Determine the (X, Y) coordinate at the center of the cell enclosing the given text.  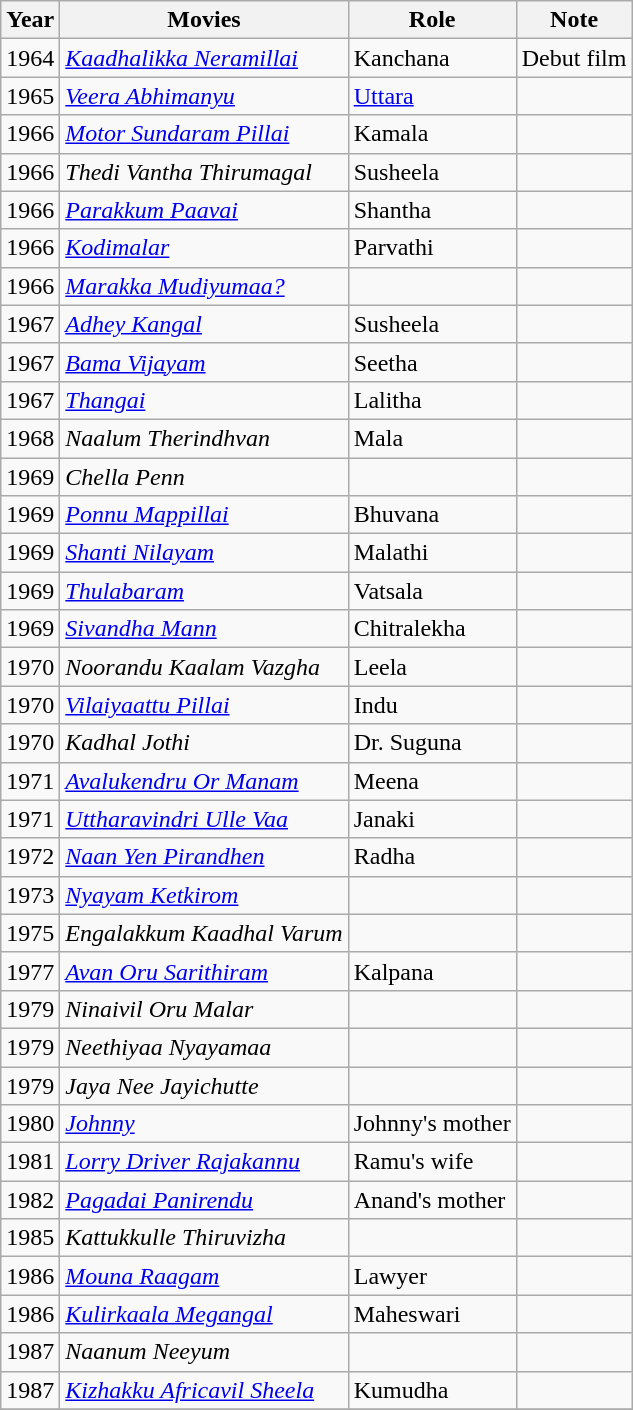
Noorandu Kaalam Vazgha (204, 667)
Johnny's mother (432, 1124)
Debut film (574, 58)
Ponnu Mappillai (204, 515)
Chitralekha (432, 629)
Note (574, 20)
Avan Oru Sarithiram (204, 971)
Neethiyaa Nyayamaa (204, 1047)
Malathi (432, 553)
1982 (30, 1200)
Kodimalar (204, 248)
1981 (30, 1162)
1972 (30, 857)
1964 (30, 58)
1985 (30, 1238)
Seetha (432, 362)
Jaya Nee Jayichutte (204, 1085)
Leela (432, 667)
Dr. Suguna (432, 743)
Pagadai Panirendu (204, 1200)
Ninaivil Oru Malar (204, 1009)
Parvathi (432, 248)
Kaadhalikka Neramillai (204, 58)
Kanchana (432, 58)
Anand's mother (432, 1200)
Vatsala (432, 591)
Uttara (432, 96)
Kattukkulle Thiruvizha (204, 1238)
Maheswari (432, 1314)
Sivandha Mann (204, 629)
Meena (432, 781)
Adhey Kangal (204, 324)
Naalum Therindhvan (204, 438)
Motor Sundaram Pillai (204, 134)
Kamala (432, 134)
Naan Yen Pirandhen (204, 857)
Mala (432, 438)
Thedi Vantha Thirumagal (204, 172)
1965 (30, 96)
Janaki (432, 819)
Shantha (432, 210)
Kalpana (432, 971)
Radha (432, 857)
1973 (30, 895)
Kizhakku Africavil Sheela (204, 1390)
Role (432, 20)
Lawyer (432, 1276)
Thulabaram (204, 591)
Bhuvana (432, 515)
Avalukendru Or Manam (204, 781)
1975 (30, 933)
1977 (30, 971)
Chella Penn (204, 477)
Bama Vijayam (204, 362)
Johnny (204, 1124)
Year (30, 20)
Uttharavindri Ulle Vaa (204, 819)
Veera Abhimanyu (204, 96)
Indu (432, 705)
Engalakkum Kaadhal Varum (204, 933)
Parakkum Paavai (204, 210)
Thangai (204, 400)
1968 (30, 438)
Mouna Raagam (204, 1276)
Kulirkaala Megangal (204, 1314)
1980 (30, 1124)
Kadhal Jothi (204, 743)
Nyayam Ketkirom (204, 895)
Movies (204, 20)
Kumudha (432, 1390)
Marakka Mudiyumaa? (204, 286)
Lalitha (432, 400)
Vilaiyaattu Pillai (204, 705)
Lorry Driver Rajakannu (204, 1162)
Naanum Neeyum (204, 1352)
Shanti Nilayam (204, 553)
Ramu's wife (432, 1162)
